Extract the (X, Y) coordinate from the center of the cell holding the provided text.  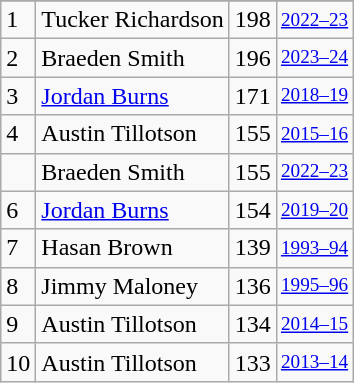
2018–19 (314, 96)
136 (252, 286)
4 (18, 134)
3 (18, 96)
154 (252, 210)
Tucker Richardson (133, 20)
6 (18, 210)
7 (18, 248)
198 (252, 20)
2023–24 (314, 58)
9 (18, 324)
134 (252, 324)
2015–16 (314, 134)
196 (252, 58)
2014–15 (314, 324)
1 (18, 20)
8 (18, 286)
139 (252, 248)
133 (252, 362)
1995–96 (314, 286)
Hasan Brown (133, 248)
2013–14 (314, 362)
2019–20 (314, 210)
1993–94 (314, 248)
2 (18, 58)
10 (18, 362)
Jimmy Maloney (133, 286)
171 (252, 96)
